Determine the (X, Y) coordinate at the center of the cell enclosing the given text.  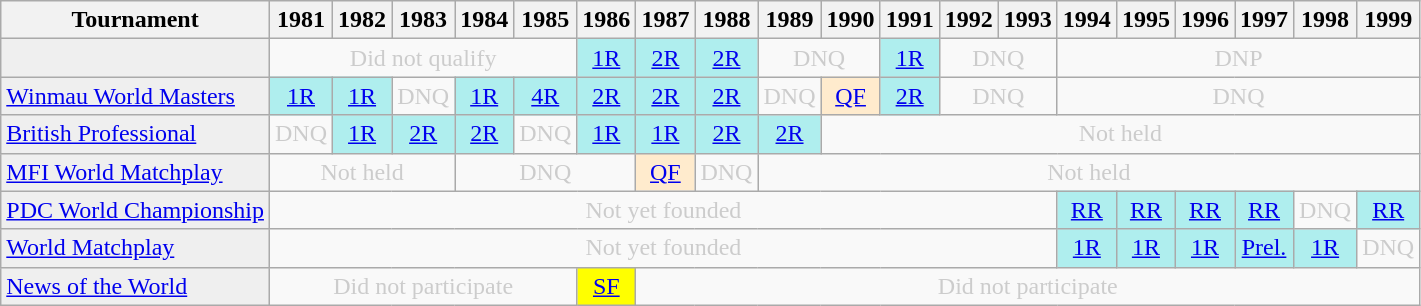
1996 (1204, 20)
1981 (300, 20)
1986 (606, 20)
British Professional (136, 134)
Tournament (136, 20)
1983 (424, 20)
MFI World Matchplay (136, 172)
World Matchplay (136, 248)
1995 (1146, 20)
1991 (910, 20)
Winmau World Masters (136, 96)
1993 (1028, 20)
1982 (362, 20)
DNP (1238, 58)
1984 (484, 20)
1994 (1086, 20)
1998 (1326, 20)
1985 (546, 20)
1997 (1264, 20)
1988 (726, 20)
1989 (790, 20)
1992 (968, 20)
4R (546, 96)
SF (606, 286)
1990 (850, 20)
Did not qualify (422, 58)
News of the World (136, 286)
1987 (666, 20)
1999 (1388, 20)
Prel. (1264, 248)
PDC World Championship (136, 210)
